For the text-containing cell, return its midpoint in (X, Y) coordinate format. 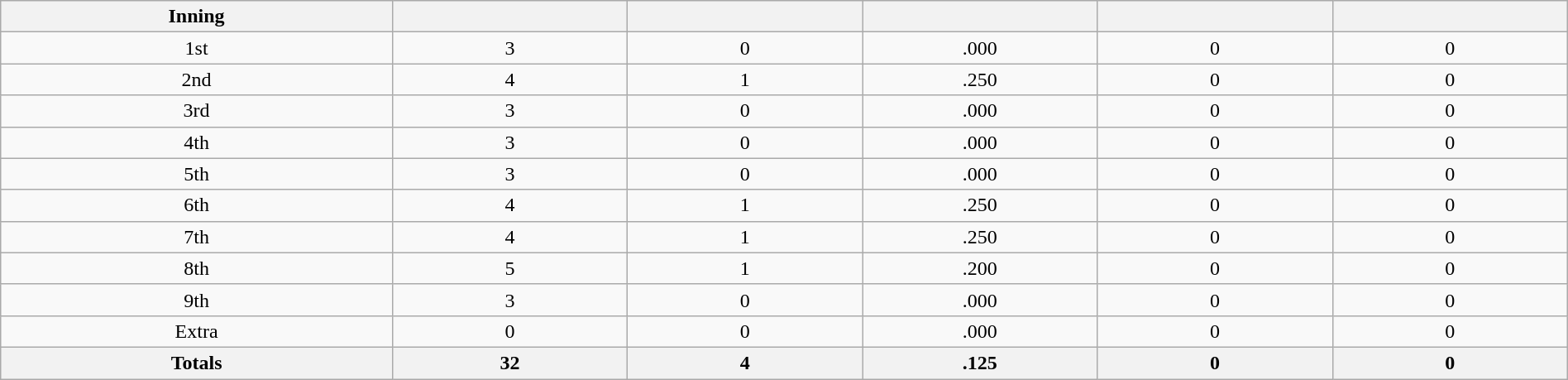
8th (197, 268)
2nd (197, 79)
Totals (197, 363)
5 (509, 268)
7th (197, 237)
Extra (197, 331)
.200 (980, 268)
Inning (197, 17)
3rd (197, 111)
32 (509, 363)
6th (197, 205)
5th (197, 174)
4th (197, 142)
1st (197, 48)
9th (197, 300)
.125 (980, 363)
